For the text-containing cell, return its midpoint in [X, Y] coordinate format. 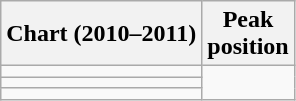
Peakposition [248, 34]
Chart (2010–2011) [102, 34]
